Return the (x, y) coordinate for the center point of the cell that contains the specified text.  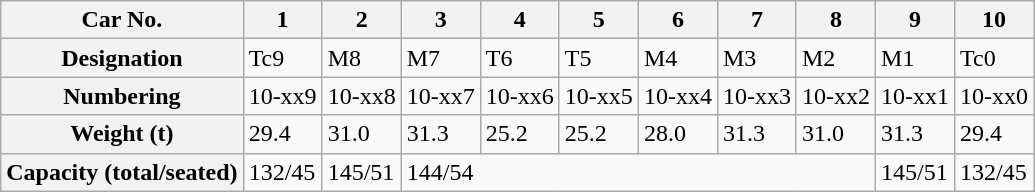
M3 (756, 58)
M2 (836, 58)
T6 (520, 58)
10-xx4 (678, 96)
10-xx2 (836, 96)
10-xx5 (598, 96)
10-xx7 (440, 96)
6 (678, 20)
Tc0 (994, 58)
Designation (122, 58)
10-xx1 (916, 96)
Car No. (122, 20)
4 (520, 20)
M7 (440, 58)
144/54 (638, 172)
M8 (362, 58)
9 (916, 20)
M1 (916, 58)
Numbering (122, 96)
10-xx9 (282, 96)
M4 (678, 58)
5 (598, 20)
7 (756, 20)
10-xx6 (520, 96)
Tc9 (282, 58)
10-xx0 (994, 96)
28.0 (678, 134)
10 (994, 20)
10-xx3 (756, 96)
3 (440, 20)
10-xx8 (362, 96)
Capacity (total/seated) (122, 172)
2 (362, 20)
T5 (598, 58)
1 (282, 20)
8 (836, 20)
Weight (t) (122, 134)
